For the text-containing cell, return its midpoint in [X, Y] coordinate format. 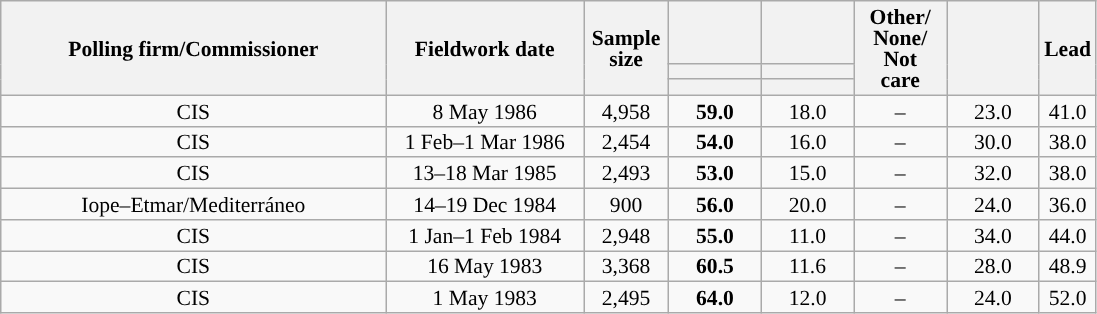
1 Feb–1 Mar 1986 [485, 142]
48.9 [1068, 266]
55.0 [716, 236]
13–18 Mar 1985 [485, 174]
34.0 [992, 236]
Fieldwork date [485, 48]
2,493 [626, 174]
28.0 [992, 266]
4,958 [626, 110]
41.0 [1068, 110]
Lead [1068, 48]
15.0 [808, 174]
2,948 [626, 236]
11.0 [808, 236]
30.0 [992, 142]
Polling firm/Commissioner [194, 48]
54.0 [716, 142]
18.0 [808, 110]
Other/None/Notcare [900, 48]
23.0 [992, 110]
16.0 [808, 142]
900 [626, 204]
11.6 [808, 266]
1 May 1983 [485, 298]
Sample size [626, 48]
1 Jan–1 Feb 1984 [485, 236]
56.0 [716, 204]
20.0 [808, 204]
59.0 [716, 110]
36.0 [1068, 204]
60.5 [716, 266]
12.0 [808, 298]
2,454 [626, 142]
16 May 1983 [485, 266]
53.0 [716, 174]
3,368 [626, 266]
Iope–Etmar/Mediterráneo [194, 204]
32.0 [992, 174]
8 May 1986 [485, 110]
64.0 [716, 298]
14–19 Dec 1984 [485, 204]
52.0 [1068, 298]
2,495 [626, 298]
44.0 [1068, 236]
